For the text-containing cell, return its midpoint in (x, y) coordinate format. 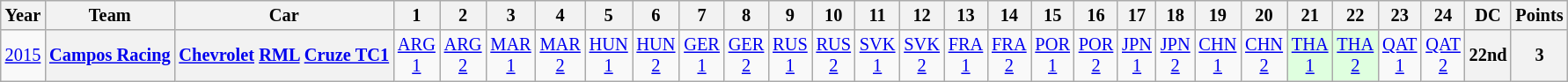
SVK2 (921, 56)
22 (1356, 15)
23 (1399, 15)
ARG2 (463, 56)
GER1 (701, 56)
RUS2 (834, 56)
POR2 (1096, 56)
20 (1264, 15)
Campos Racing (109, 56)
18 (1176, 15)
7 (701, 15)
THA2 (1356, 56)
POR1 (1052, 56)
19 (1218, 15)
24 (1443, 15)
ARG1 (417, 56)
Car (283, 15)
11 (877, 15)
17 (1137, 15)
2015 (23, 56)
14 (1008, 15)
21 (1310, 15)
HUN2 (656, 56)
JPN1 (1137, 56)
FRA1 (966, 56)
Team (109, 15)
4 (561, 15)
5 (609, 15)
Year (23, 15)
22nd (1489, 56)
CHN2 (1264, 56)
THA1 (1310, 56)
15 (1052, 15)
HUN1 (609, 56)
Points (1539, 15)
8 (746, 15)
SVK1 (877, 56)
QAT1 (1399, 56)
FRA2 (1008, 56)
6 (656, 15)
2 (463, 15)
12 (921, 15)
MAR2 (561, 56)
16 (1096, 15)
1 (417, 15)
QAT2 (1443, 56)
DC (1489, 15)
10 (834, 15)
RUS1 (790, 56)
CHN1 (1218, 56)
13 (966, 15)
JPN2 (1176, 56)
Chevrolet RML Cruze TC1 (283, 56)
GER2 (746, 56)
9 (790, 15)
MAR1 (510, 56)
